Output the [X, Y] coordinate of the center of the cell containing the given text.  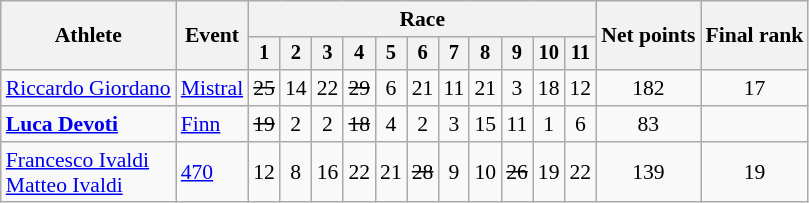
Net points [648, 36]
Luca Devoti [88, 124]
Mistral [212, 88]
14 [296, 88]
Race [422, 19]
Riccardo Giordano [88, 88]
Athlete [88, 36]
83 [648, 124]
470 [212, 172]
Finn [212, 124]
Event [212, 36]
15 [485, 124]
7 [454, 54]
182 [648, 88]
29 [359, 88]
5 [391, 54]
Final rank [754, 36]
28 [423, 172]
26 [517, 172]
16 [328, 172]
Francesco Ivaldi Matteo Ivaldi [88, 172]
25 [264, 88]
17 [754, 88]
139 [648, 172]
